Output the [x, y] coordinate of the center of the cell containing the given text.  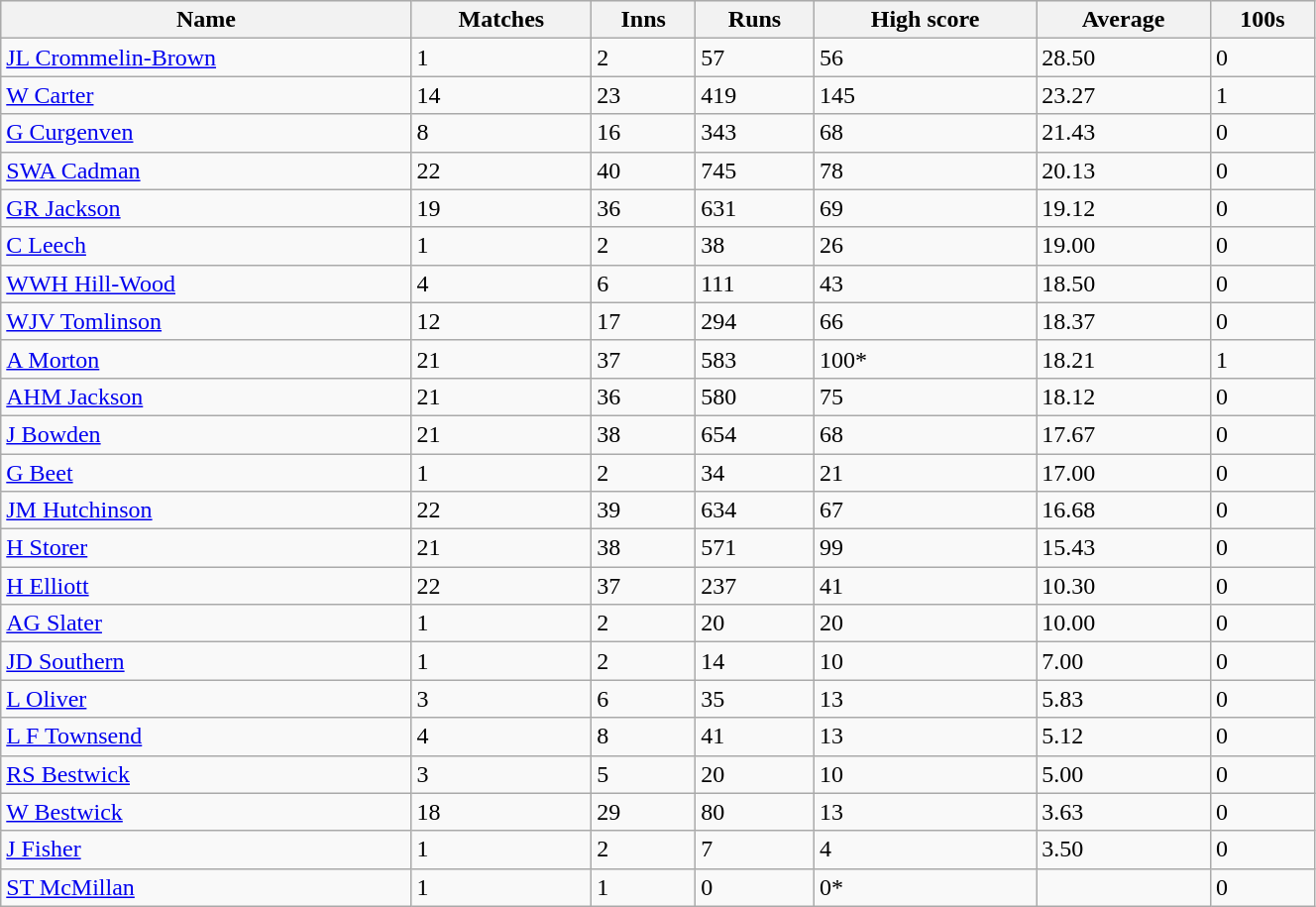
G Curgenven [206, 133]
5.83 [1124, 699]
19.00 [1124, 246]
RS Bestwick [206, 774]
5.12 [1124, 737]
21.43 [1124, 133]
L Oliver [206, 699]
Matches [501, 20]
571 [755, 548]
69 [925, 208]
16 [644, 133]
57 [755, 57]
Average [1124, 20]
AG Slater [206, 624]
18.37 [1124, 321]
17.67 [1124, 434]
580 [755, 397]
18.50 [1124, 283]
12 [501, 321]
C Leech [206, 246]
634 [755, 510]
343 [755, 133]
654 [755, 434]
J Fisher [206, 850]
100* [925, 359]
W Carter [206, 95]
JD Southern [206, 661]
111 [755, 283]
5.00 [1124, 774]
28.50 [1124, 57]
67 [925, 510]
10.00 [1124, 624]
43 [925, 283]
23 [644, 95]
WJV Tomlinson [206, 321]
19 [501, 208]
16.68 [1124, 510]
66 [925, 321]
L F Townsend [206, 737]
745 [755, 170]
H Storer [206, 548]
5 [644, 774]
419 [755, 95]
3.50 [1124, 850]
W Bestwick [206, 812]
Inns [644, 20]
15.43 [1124, 548]
40 [644, 170]
G Beet [206, 473]
AHM Jackson [206, 397]
3.63 [1124, 812]
17.00 [1124, 473]
26 [925, 246]
WWH Hill-Wood [206, 283]
294 [755, 321]
18.21 [1124, 359]
34 [755, 473]
78 [925, 170]
18 [501, 812]
High score [925, 20]
J Bowden [206, 434]
56 [925, 57]
7.00 [1124, 661]
10.30 [1124, 586]
39 [644, 510]
20.13 [1124, 170]
GR Jackson [206, 208]
18.12 [1124, 397]
631 [755, 208]
ST McMillan [206, 887]
JL Crommelin-Brown [206, 57]
75 [925, 397]
99 [925, 548]
JM Hutchinson [206, 510]
H Elliott [206, 586]
Runs [755, 20]
19.12 [1124, 208]
583 [755, 359]
7 [755, 850]
17 [644, 321]
145 [925, 95]
29 [644, 812]
SWA Cadman [206, 170]
237 [755, 586]
23.27 [1124, 95]
35 [755, 699]
Name [206, 20]
80 [755, 812]
A Morton [206, 359]
0* [925, 887]
100s [1262, 20]
